Pinpoint the cell where the given text exists, returning its [x, y] midpoint coordinate. 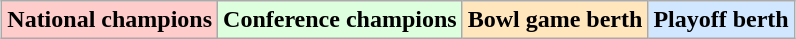
National champions [110, 20]
Bowl game berth [555, 20]
Conference champions [340, 20]
Playoff berth [721, 20]
